Identify which cell holds the provided text, then report its (X, Y) central coordinate. 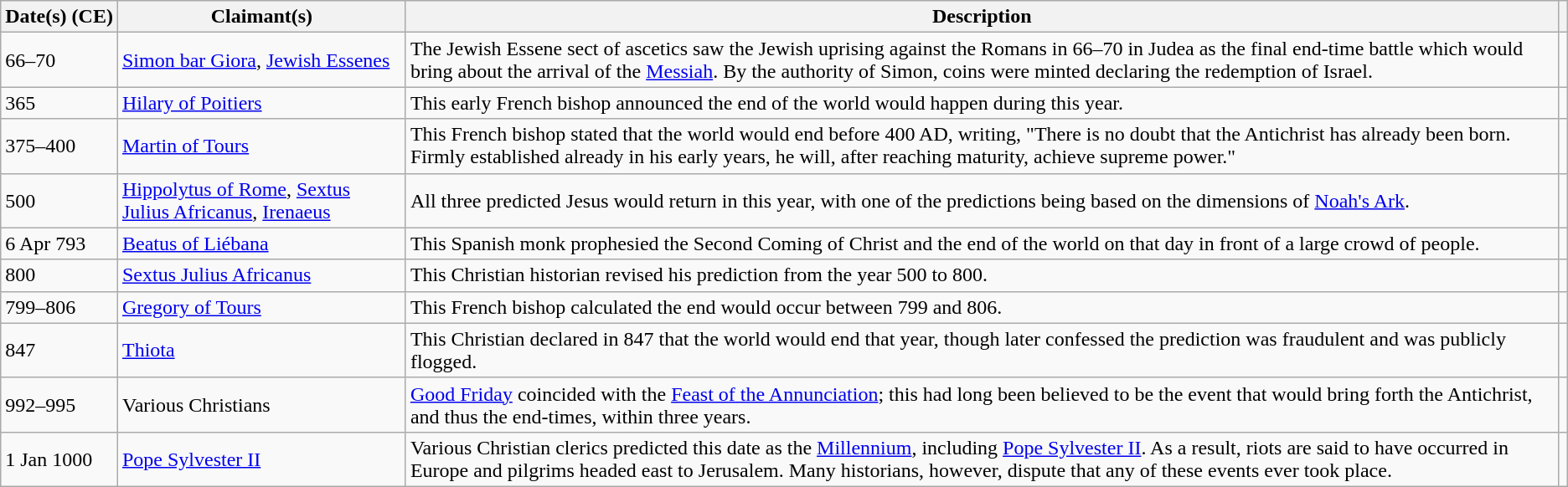
1 Jan 1000 (59, 459)
This early French bishop announced the end of the world would happen during this year. (982, 103)
This Christian historian revised his prediction from the year 500 to 800. (982, 275)
Martin of Tours (261, 146)
Sextus Julius Africanus (261, 275)
Description (982, 17)
This Spanish monk prophesied the Second Coming of Christ and the end of the world on that day in front of a large crowd of people. (982, 243)
Simon bar Giora, Jewish Essenes (261, 60)
This Christian declared in 847 that the world would end that year, though later confessed the prediction was fraudulent and was publicly flogged. (982, 350)
Various Christians (261, 405)
Gregory of Tours (261, 307)
Pope Sylvester II (261, 459)
Claimant(s) (261, 17)
6 Apr 793 (59, 243)
800 (59, 275)
Hippolytus of Rome, Sextus Julius Africanus, Irenaeus (261, 201)
375–400 (59, 146)
66–70 (59, 60)
Beatus of Liébana (261, 243)
Hilary of Poitiers (261, 103)
This French bishop calculated the end would occur between 799 and 806. (982, 307)
All three predicted Jesus would return in this year, with one of the predictions being based on the dimensions of Noah's Ark. (982, 201)
992–995 (59, 405)
365 (59, 103)
Thiota (261, 350)
799–806 (59, 307)
500 (59, 201)
847 (59, 350)
Date(s) (CE) (59, 17)
